Locate the cell with the specified text and output its (x, y) center coordinate. 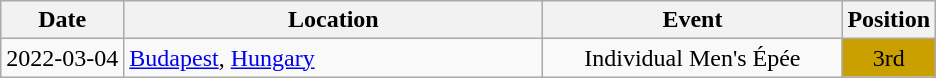
Budapest, Hungary (334, 58)
2022-03-04 (62, 58)
Event (692, 20)
Individual Men's Épée (692, 58)
3rd (889, 58)
Position (889, 20)
Location (334, 20)
Date (62, 20)
